Scan for the cell matching the given text and deliver its (x, y) coordinate at center. 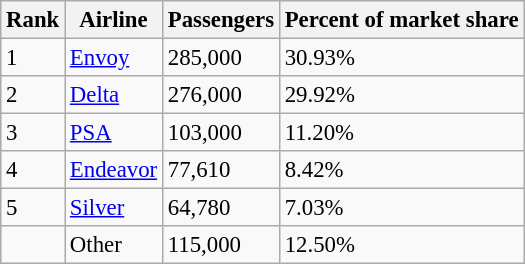
103,000 (220, 133)
115,000 (220, 245)
7.03% (401, 208)
3 (33, 133)
64,780 (220, 208)
8.42% (401, 170)
Other (114, 245)
5 (33, 208)
4 (33, 170)
Silver (114, 208)
2 (33, 95)
11.20% (401, 133)
276,000 (220, 95)
12.50% (401, 245)
1 (33, 58)
Passengers (220, 20)
Envoy (114, 58)
29.92% (401, 95)
Airline (114, 20)
Rank (33, 20)
PSA (114, 133)
Delta (114, 95)
77,610 (220, 170)
30.93% (401, 58)
285,000 (220, 58)
Endeavor (114, 170)
Percent of market share (401, 20)
